Pinpoint the cell where the given text exists, returning its [X, Y] midpoint coordinate. 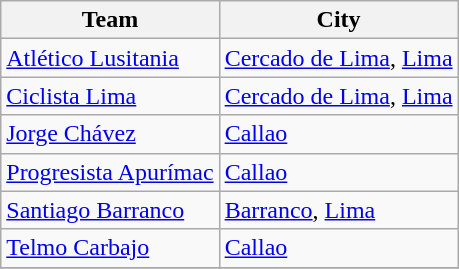
Telmo Carbajo [110, 248]
Santiago Barranco [110, 210]
City [338, 20]
Progresista Apurímac [110, 172]
Atlético Lusitania [110, 58]
Ciclista Lima [110, 96]
Barranco, Lima [338, 210]
Jorge Chávez [110, 134]
Team [110, 20]
